Search for the cell housing the specified text and yield its (X, Y) center coordinate. 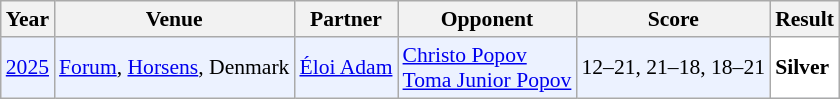
Score (673, 19)
12–21, 21–18, 18–21 (673, 68)
Forum, Horsens, Denmark (174, 68)
Partner (346, 19)
Venue (174, 19)
2025 (28, 68)
Result (804, 19)
Silver (804, 68)
Opponent (488, 19)
Éloi Adam (346, 68)
Year (28, 19)
Christo Popov Toma Junior Popov (488, 68)
